Extract the (x, y) coordinate from the center of the cell holding the provided text.  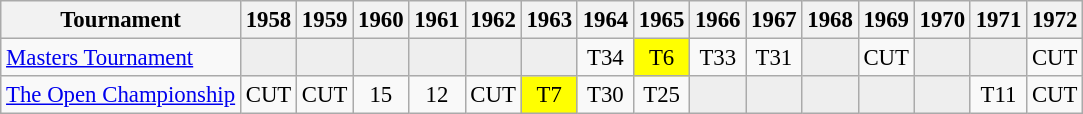
T34 (605, 58)
T6 (661, 58)
1968 (830, 20)
T7 (549, 95)
1964 (605, 20)
1966 (718, 20)
T31 (774, 58)
1969 (886, 20)
Masters Tournament (121, 58)
1963 (549, 20)
1972 (1055, 20)
1971 (998, 20)
T33 (718, 58)
Tournament (121, 20)
12 (437, 95)
The Open Championship (121, 95)
15 (381, 95)
1965 (661, 20)
1970 (942, 20)
T11 (998, 95)
1958 (268, 20)
T30 (605, 95)
T25 (661, 95)
1967 (774, 20)
1961 (437, 20)
1960 (381, 20)
1962 (493, 20)
1959 (325, 20)
